Pinpoint the cell where the given text exists, returning its (X, Y) midpoint coordinate. 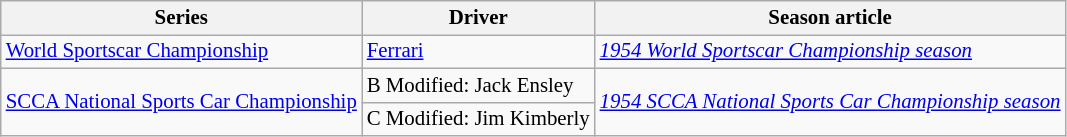
World Sportscar Championship (182, 51)
SCCA National Sports Car Championship (182, 102)
Ferrari (478, 51)
Series (182, 18)
B Modified: Jack Ensley (478, 85)
C Modified: Jim Kimberly (478, 119)
Season article (830, 18)
1954 SCCA National Sports Car Championship season (830, 102)
1954 World Sportscar Championship season (830, 51)
Driver (478, 18)
